Locate the cell with the specified text and output its (x, y) center coordinate. 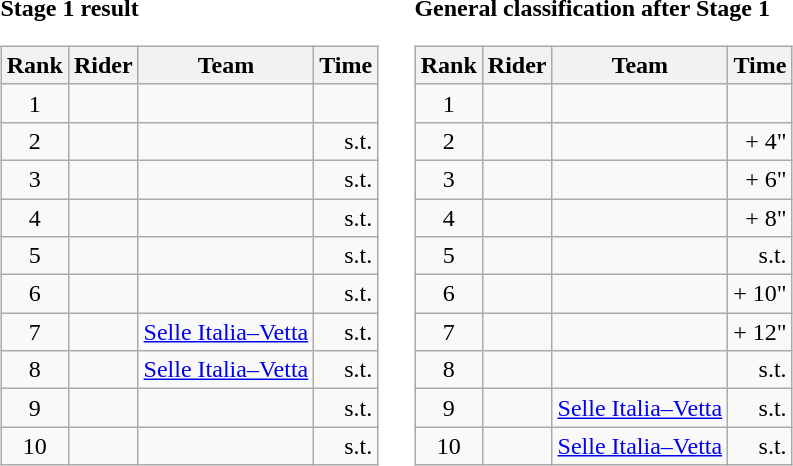
+ 4" (760, 141)
+ 6" (760, 179)
+ 12" (760, 332)
+ 10" (760, 294)
+ 8" (760, 217)
